Return the (X, Y) coordinate for the center point of the cell that contains the specified text.  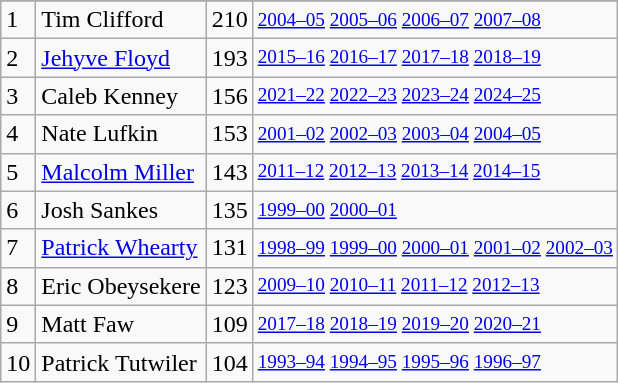
156 (230, 96)
123 (230, 286)
193 (230, 58)
7 (18, 248)
210 (230, 20)
2009–10 2010–11 2011–12 2012–13 (435, 286)
Patrick Whearty (121, 248)
1998–99 1999–00 2000–01 2001–02 2002–03 (435, 248)
Malcolm Miller (121, 172)
Eric Obeysekere (121, 286)
2004–05 2005–06 2006–07 2007–08 (435, 20)
109 (230, 324)
8 (18, 286)
2011–12 2012–13 2013–14 2014–15 (435, 172)
2015–16 2016–17 2017–18 2018–19 (435, 58)
2021–22 2022–23 2023–24 2024–25 (435, 96)
4 (18, 134)
131 (230, 248)
5 (18, 172)
1999–00 2000–01 (435, 210)
Nate Lufkin (121, 134)
Tim Clifford (121, 20)
1 (18, 20)
10 (18, 362)
Patrick Tutwiler (121, 362)
1993–94 1994–95 1995–96 1996–97 (435, 362)
2 (18, 58)
153 (230, 134)
Matt Faw (121, 324)
3 (18, 96)
Caleb Kenney (121, 96)
143 (230, 172)
Josh Sankes (121, 210)
9 (18, 324)
104 (230, 362)
135 (230, 210)
2001–02 2002–03 2003–04 2004–05 (435, 134)
2017–18 2018–19 2019–20 2020–21 (435, 324)
6 (18, 210)
Jehyve Floyd (121, 58)
